For the text-containing cell, return its midpoint in (X, Y) coordinate format. 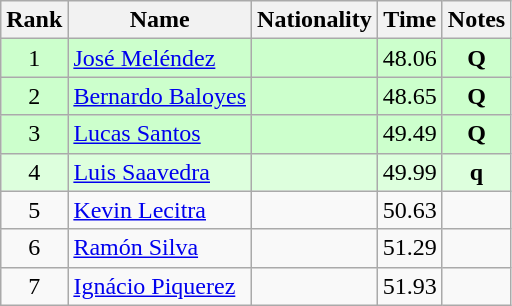
2 (34, 96)
Nationality (315, 20)
5 (34, 210)
48.06 (410, 58)
48.65 (410, 96)
49.99 (410, 172)
6 (34, 248)
Rank (34, 20)
José Meléndez (160, 58)
Bernardo Baloyes (160, 96)
Notes (476, 20)
49.49 (410, 134)
Ignácio Piquerez (160, 286)
Kevin Lecitra (160, 210)
Ramón Silva (160, 248)
Name (160, 20)
Lucas Santos (160, 134)
51.93 (410, 286)
1 (34, 58)
3 (34, 134)
4 (34, 172)
50.63 (410, 210)
51.29 (410, 248)
q (476, 172)
Time (410, 20)
Luis Saavedra (160, 172)
7 (34, 286)
